Return [x, y] of the center of cell containing provided text 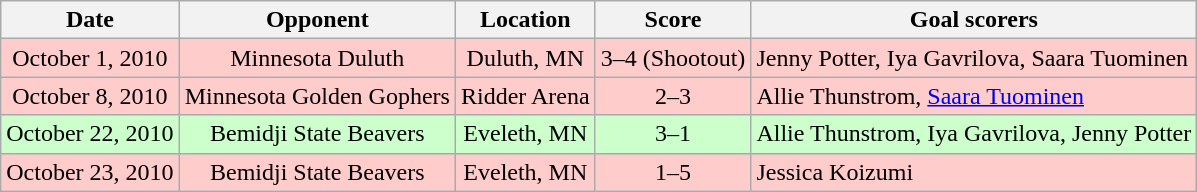
Allie Thunstrom, Iya Gavrilova, Jenny Potter [974, 134]
Minnesota Golden Gophers [317, 96]
Opponent [317, 20]
1–5 [673, 172]
October 8, 2010 [90, 96]
3–1 [673, 134]
Duluth, MN [525, 58]
Allie Thunstrom, Saara Tuominen [974, 96]
Location [525, 20]
2–3 [673, 96]
Date [90, 20]
3–4 (Shootout) [673, 58]
October 23, 2010 [90, 172]
Jessica Koizumi [974, 172]
Score [673, 20]
October 1, 2010 [90, 58]
Goal scorers [974, 20]
Minnesota Duluth [317, 58]
Jenny Potter, Iya Gavrilova, Saara Tuominen [974, 58]
October 22, 2010 [90, 134]
Ridder Arena [525, 96]
